Return [x, y] of the center of cell containing provided text 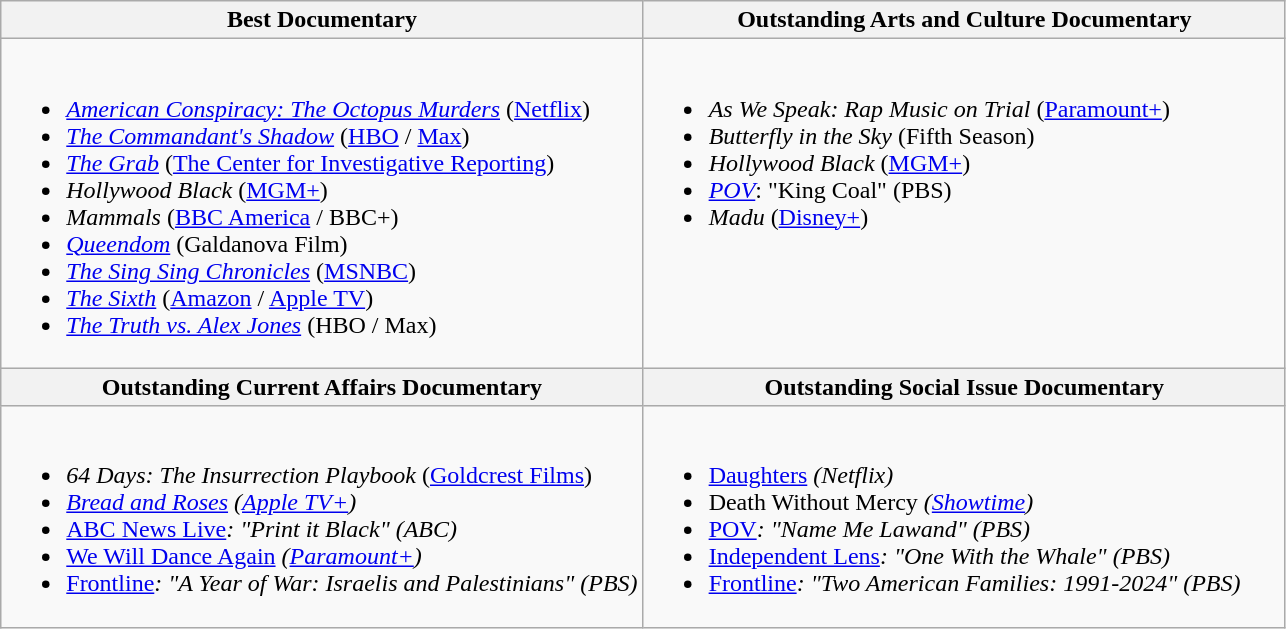
As We Speak: Rap Music on Trial (Paramount+)Butterfly in the Sky (Fifth Season)Hollywood Black (MGM+)POV: "King Coal" (PBS)Madu (Disney+) [964, 204]
Outstanding Current Affairs Documentary [322, 387]
Outstanding Arts and Culture Documentary [964, 20]
Outstanding Social Issue Documentary [964, 387]
Best Documentary [322, 20]
